Return (X, Y) of the center of cell containing provided text 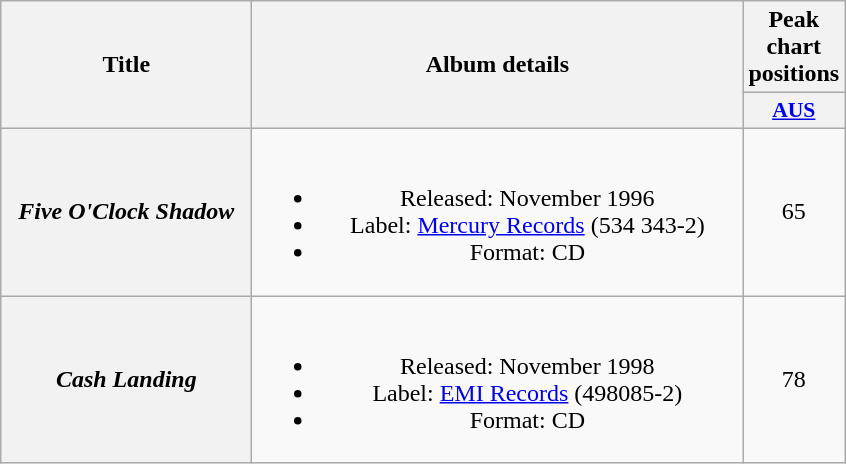
Five O'Clock Shadow (126, 212)
Peak chart positions (794, 47)
Title (126, 65)
Released: November 1996Label: Mercury Records (534 343-2)Format: CD (498, 212)
65 (794, 212)
Cash Landing (126, 380)
Released: November 1998Label: EMI Records (498085-2)Format: CD (498, 380)
78 (794, 380)
AUS (794, 111)
Album details (498, 65)
